Extract the [X, Y] coordinate from the center of the cell holding the provided text.  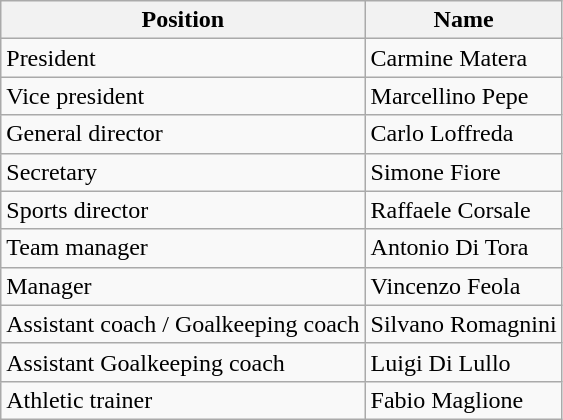
Assistant Goalkeeping coach [183, 362]
Vincenzo Feola [464, 286]
Manager [183, 286]
President [183, 58]
Athletic trainer [183, 400]
Name [464, 20]
Silvano Romagnini [464, 324]
Sports director [183, 210]
Assistant coach / Goalkeeping coach [183, 324]
Fabio Maglione [464, 400]
Raffaele Corsale [464, 210]
Carlo Loffreda [464, 134]
Simone Fiore [464, 172]
Secretary [183, 172]
Antonio Di Tora [464, 248]
Luigi Di Lullo [464, 362]
Marcellino Pepe [464, 96]
General director [183, 134]
Position [183, 20]
Carmine Matera [464, 58]
Team manager [183, 248]
Vice president [183, 96]
